Determine the (X, Y) coordinate at the center of the cell enclosing the given text.  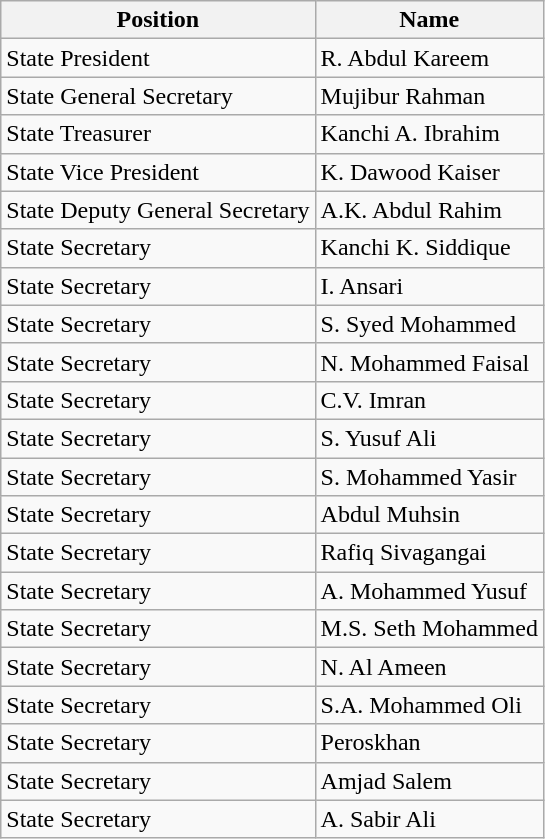
State Treasurer (158, 134)
S.A. Mohammed Oli (429, 705)
State General Secretary (158, 96)
S. Mohammed Yasir (429, 477)
A. Mohammed Yusuf (429, 591)
I. Ansari (429, 286)
A.K. Abdul Rahim (429, 210)
A. Sabir Ali (429, 819)
Name (429, 20)
State Deputy General Secretary (158, 210)
C.V. Imran (429, 400)
N. Mohammed Faisal (429, 362)
Rafiq Sivagangai (429, 553)
Kanchi A. Ibrahim (429, 134)
M.S. Seth Mohammed (429, 629)
N. Al Ameen (429, 667)
S. Yusuf Ali (429, 438)
Abdul Muhsin (429, 515)
R. Abdul Kareem (429, 58)
K. Dawood Kaiser (429, 172)
State President (158, 58)
State Vice President (158, 172)
Kanchi K. Siddique (429, 248)
Position (158, 20)
S. Syed Mohammed (429, 324)
Mujibur Rahman (429, 96)
Peroskhan (429, 743)
Amjad Salem (429, 781)
